Scan for the cell matching the given text and deliver its [X, Y] coordinate at center. 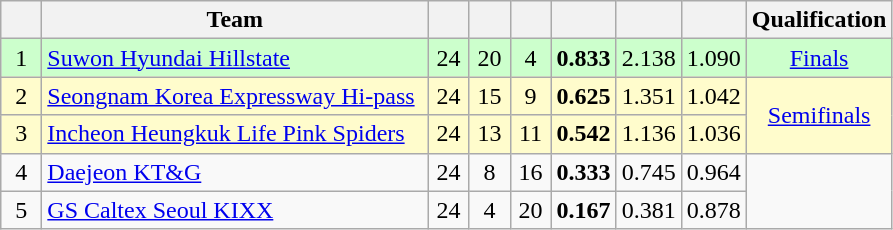
0.381 [648, 210]
0.964 [714, 172]
1.090 [714, 58]
16 [530, 172]
1 [22, 58]
0.745 [648, 172]
0.625 [584, 96]
Finals [819, 58]
9 [530, 96]
GS Caltex Seoul KIXX [235, 210]
3 [22, 134]
2 [22, 96]
Seongnam Korea Expressway Hi-pass [235, 96]
Team [235, 20]
Suwon Hyundai Hillstate [235, 58]
11 [530, 134]
0.333 [584, 172]
Daejeon KT&G [235, 172]
0.833 [584, 58]
5 [22, 210]
1.136 [648, 134]
13 [490, 134]
2.138 [648, 58]
0.542 [584, 134]
8 [490, 172]
0.167 [584, 210]
1.042 [714, 96]
0.878 [714, 210]
Incheon Heungkuk Life Pink Spiders [235, 134]
1.351 [648, 96]
1.036 [714, 134]
15 [490, 96]
Semifinals [819, 115]
Qualification [819, 20]
